Scan for the cell matching the given text and deliver its [X, Y] coordinate at center. 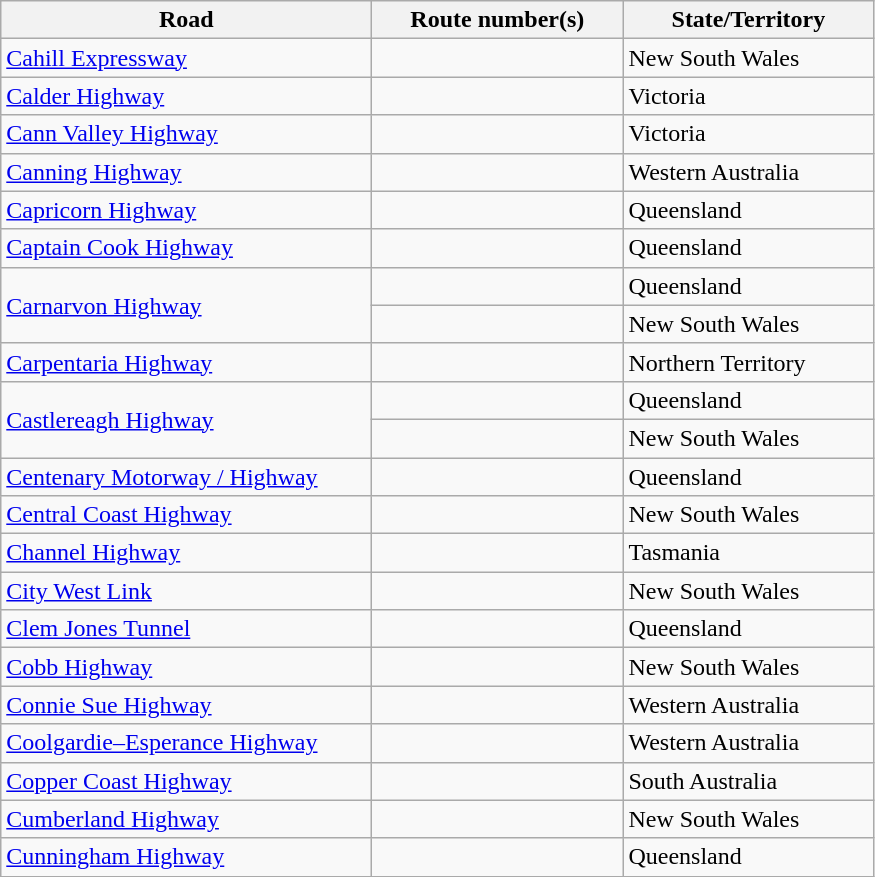
Connie Sue Highway [186, 705]
Calder Highway [186, 96]
Route number(s) [498, 20]
Cobb Highway [186, 667]
Castlereagh Highway [186, 419]
Carpentaria Highway [186, 362]
Coolgardie–Esperance Highway [186, 743]
Cahill Expressway [186, 58]
Northern Territory [748, 362]
Copper Coast Highway [186, 781]
Capricorn Highway [186, 210]
Clem Jones Tunnel [186, 629]
Cann Valley Highway [186, 134]
Captain Cook Highway [186, 248]
Centenary Motorway / Highway [186, 477]
South Australia [748, 781]
Road [186, 20]
Cumberland Highway [186, 819]
Canning Highway [186, 172]
Tasmania [748, 553]
Channel Highway [186, 553]
Carnarvon Highway [186, 305]
City West Link [186, 591]
Cunningham Highway [186, 857]
Central Coast Highway [186, 515]
State/Territory [748, 20]
